Pinpoint the cell where the given text exists, returning its (x, y) midpoint coordinate. 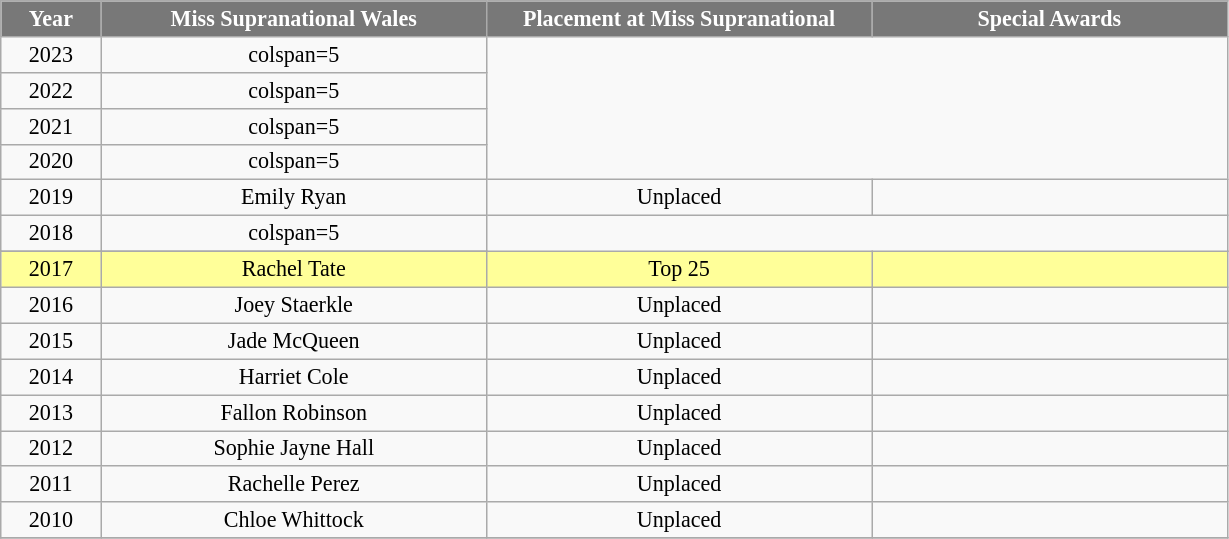
Rachelle Perez (294, 484)
Top 25 (678, 269)
2011 (51, 484)
Harriet Cole (294, 377)
Rachel Tate (294, 269)
2023 (51, 54)
2018 (51, 233)
Placement at Miss Supranational (678, 18)
Year (51, 18)
2012 (51, 448)
2022 (51, 90)
2017 (51, 269)
2013 (51, 412)
2021 (51, 126)
Chloe Whittock (294, 520)
Emily Ryan (294, 198)
2020 (51, 162)
2019 (51, 198)
2010 (51, 520)
Fallon Robinson (294, 412)
2014 (51, 377)
2015 (51, 341)
Jade McQueen (294, 341)
2016 (51, 305)
Joey Staerkle (294, 305)
Sophie Jayne Hall (294, 448)
Special Awards (1050, 18)
Miss Supranational Wales (294, 18)
